Find where the given text appears and provide that cell's center as [X, Y] coordinate. 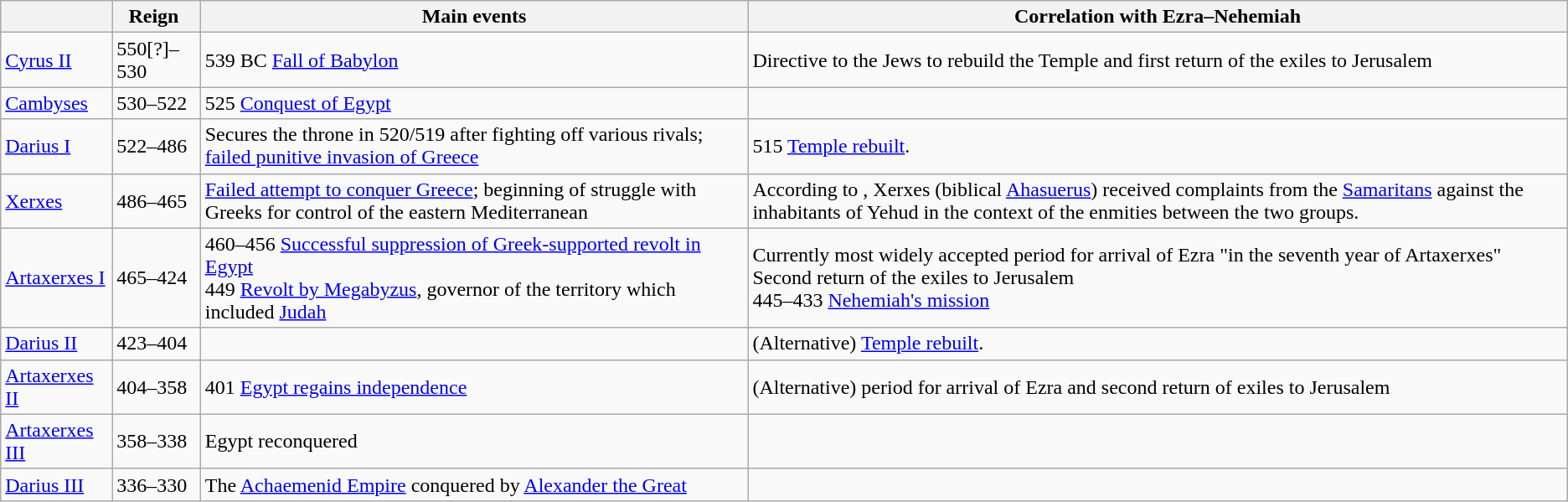
Main events [474, 17]
539 BC Fall of Babylon [474, 60]
Darius II [57, 344]
522–486 [157, 146]
525 Conquest of Egypt [474, 103]
Directive to the Jews to rebuild the Temple and first return of the exiles to Jerusalem [1158, 60]
Egypt reconquered [474, 441]
404–358 [157, 387]
Correlation with Ezra–Nehemiah [1158, 17]
530–522 [157, 103]
401 Egypt regains independence [474, 387]
Xerxes [57, 201]
336–330 [157, 484]
(Alternative) period for arrival of Ezra and second return of exiles to Jerusalem [1158, 387]
The Achaemenid Empire conquered by Alexander the Great [474, 484]
Failed attempt to conquer Greece; beginning of struggle with Greeks for control of the eastern Mediterranean [474, 201]
Secures the throne in 520/519 after fighting off various rivals; failed punitive invasion of Greece [474, 146]
358–338 [157, 441]
Artaxerxes III [57, 441]
423–404 [157, 344]
515 Temple rebuilt. [1158, 146]
486–465 [157, 201]
Cambyses [57, 103]
Darius III [57, 484]
550[?]–530 [157, 60]
460–456 Successful suppression of Greek-supported revolt in Egypt449 Revolt by Megabyzus, governor of the territory which included Judah [474, 278]
Cyrus II [57, 60]
465–424 [157, 278]
Artaxerxes II [57, 387]
Reign [157, 17]
Artaxerxes I [57, 278]
(Alternative) Temple rebuilt. [1158, 344]
Darius I [57, 146]
